Output the [X, Y] coordinate of the center of the cell containing the given text.  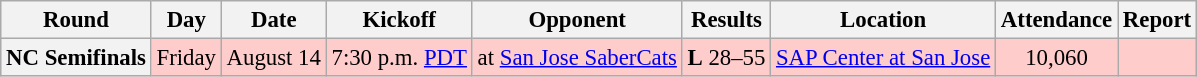
at San Jose SaberCats [577, 58]
Kickoff [399, 20]
10,060 [1057, 58]
7:30 p.m. PDT [399, 58]
Location [884, 20]
August 14 [274, 58]
Friday [186, 58]
Opponent [577, 20]
Round [76, 20]
Attendance [1057, 20]
Day [186, 20]
SAP Center at San Jose [884, 58]
L 28–55 [726, 58]
NC Semifinals [76, 58]
Results [726, 20]
Report [1158, 20]
Date [274, 20]
